Provide the (x, y) coordinate of the cell's center where the given text is located.  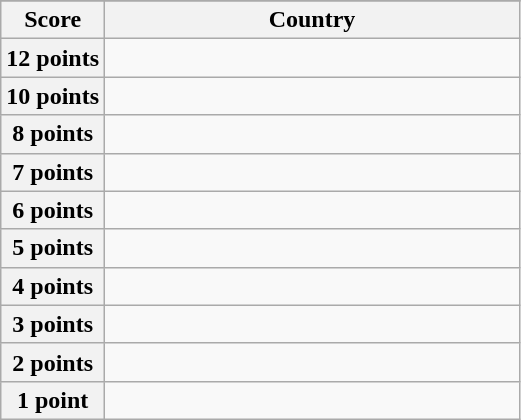
Country (312, 20)
6 points (53, 210)
10 points (53, 96)
2 points (53, 362)
3 points (53, 324)
5 points (53, 248)
12 points (53, 58)
4 points (53, 286)
8 points (53, 134)
Score (53, 20)
1 point (53, 400)
7 points (53, 172)
